Return the (x, y) coordinate for the center point of the cell that contains the specified text.  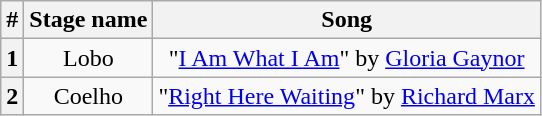
Stage name (88, 20)
2 (12, 96)
Coelho (88, 96)
"I Am What I Am" by Gloria Gaynor (347, 58)
Song (347, 20)
"Right Here Waiting" by Richard Marx (347, 96)
Lobo (88, 58)
1 (12, 58)
# (12, 20)
